Search for the cell housing the specified text and yield its (X, Y) center coordinate. 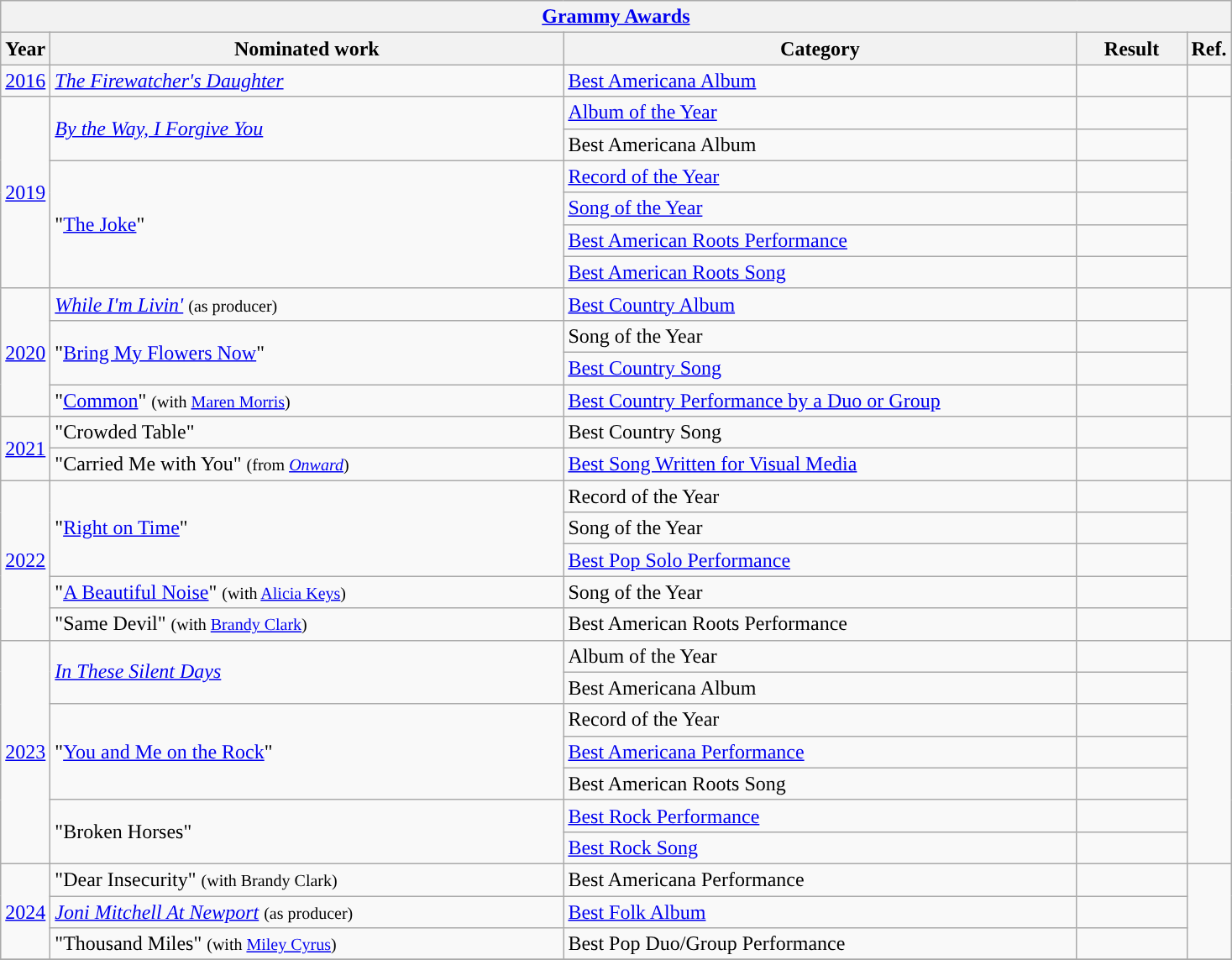
Best Folk Album (820, 911)
"Right on Time" (307, 528)
Best Rock Song (820, 847)
Category (820, 49)
Best Song Written for Visual Media (820, 464)
Best Pop Solo Performance (820, 560)
"Common" (with Maren Morris) (307, 401)
Grammy Awards (616, 17)
Best Country Album (820, 304)
The Firewatcher's Daughter (307, 81)
2022 (25, 560)
Joni Mitchell At Newport (as producer) (307, 911)
2023 (25, 752)
"A Beautiful Noise" (with Alicia Keys) (307, 592)
By the Way, I Forgive You (307, 129)
"Broken Horses" (307, 831)
Ref. (1209, 49)
"Same Devil" (with Brandy Clark) (307, 624)
Best Rock Performance (820, 816)
"You and Me on the Rock" (307, 752)
"The Joke" (307, 224)
Year (25, 49)
Nominated work (307, 49)
Best Country Performance by a Duo or Group (820, 401)
"Dear Insecurity" (with Brandy Clark) (307, 879)
"Crowded Table" (307, 433)
2020 (25, 352)
In These Silent Days (307, 672)
2019 (25, 192)
2016 (25, 81)
"Carried Me with You" (from Onward) (307, 464)
"Thousand Miles" (with Miley Cyrus) (307, 944)
2024 (25, 911)
Result (1132, 49)
Best Pop Duo/Group Performance (820, 944)
"Bring My Flowers Now" (307, 352)
2021 (25, 449)
While I'm Livin' (as producer) (307, 304)
